Return [X, Y] of the center of cell containing provided text 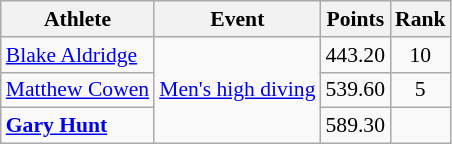
539.60 [356, 90]
Points [356, 19]
5 [420, 90]
Matthew Cowen [78, 90]
Rank [420, 19]
Athlete [78, 19]
Men's high diving [237, 90]
Blake Aldridge [78, 55]
443.20 [356, 55]
Gary Hunt [78, 126]
589.30 [356, 126]
10 [420, 55]
Event [237, 19]
